Return (X, Y) of the center of cell containing provided text 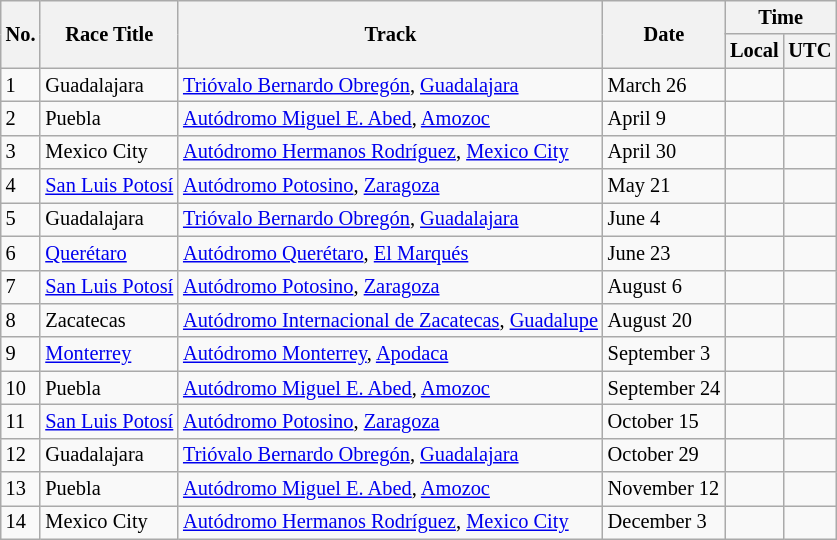
No. (21, 34)
Time (780, 17)
June 23 (664, 253)
May 21 (664, 186)
1 (21, 85)
4 (21, 186)
9 (21, 354)
August 6 (664, 287)
Monterrey (109, 354)
September 24 (664, 388)
11 (21, 421)
Zacatecas (109, 320)
Autódromo Internacional de Zacatecas, Guadalupe (390, 320)
5 (21, 219)
April 30 (664, 152)
7 (21, 287)
October 15 (664, 421)
November 12 (664, 489)
Track (390, 34)
UTC (810, 51)
3 (21, 152)
September 3 (664, 354)
August 20 (664, 320)
Autódromo Querétaro, El Marqués (390, 253)
8 (21, 320)
Race Title (109, 34)
Local (754, 51)
December 3 (664, 522)
2 (21, 118)
10 (21, 388)
6 (21, 253)
April 9 (664, 118)
13 (21, 489)
October 29 (664, 455)
March 26 (664, 85)
June 4 (664, 219)
14 (21, 522)
Date (664, 34)
Autódromo Monterrey, Apodaca (390, 354)
12 (21, 455)
Querétaro (109, 253)
